Identify which cell holds the provided text, then report its [X, Y] central coordinate. 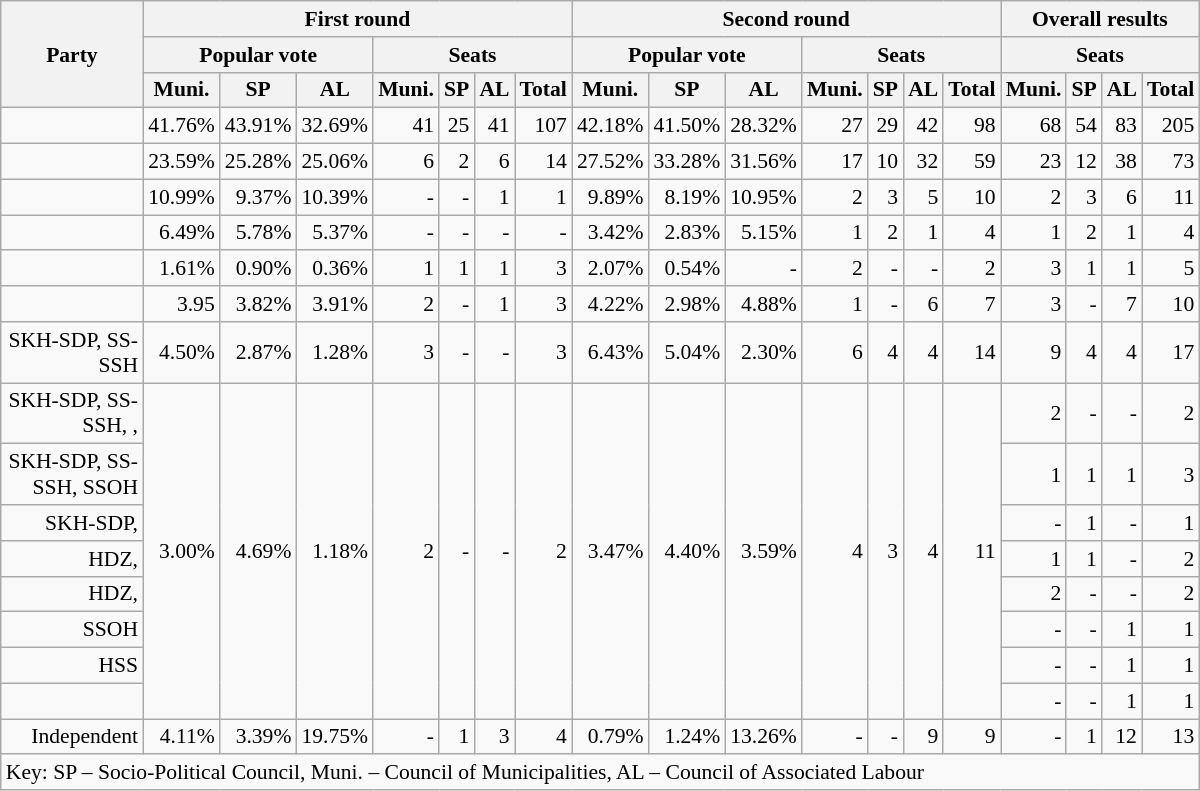
5.37% [334, 233]
29 [886, 126]
25.28% [258, 162]
Overall results [1100, 19]
Second round [786, 19]
Party [72, 54]
3.59% [764, 551]
54 [1084, 126]
32.69% [334, 126]
6.49% [182, 233]
0.79% [610, 737]
6.43% [610, 352]
3.82% [258, 304]
43.91% [258, 126]
8.19% [688, 197]
41.76% [182, 126]
32 [923, 162]
1.61% [182, 269]
0.54% [688, 269]
205 [1170, 126]
1.18% [334, 551]
13.26% [764, 737]
4.22% [610, 304]
73 [1170, 162]
9.37% [258, 197]
SKH-SDP, SS-SSH, , [72, 414]
SKH-SDP, SS-SSH, SSOH [72, 474]
1.28% [334, 352]
Independent [72, 737]
98 [972, 126]
3.95 [182, 304]
27 [835, 126]
3.39% [258, 737]
83 [1122, 126]
2.98% [688, 304]
13 [1170, 737]
1.24% [688, 737]
3.42% [610, 233]
2.30% [764, 352]
SKH-SDP, [72, 523]
33.28% [688, 162]
42.18% [610, 126]
First round [358, 19]
28.32% [764, 126]
31.56% [764, 162]
SKH-SDP, SS-SSH [72, 352]
23 [1034, 162]
5.78% [258, 233]
5.04% [688, 352]
4.11% [182, 737]
3.00% [182, 551]
68 [1034, 126]
42 [923, 126]
SSOH [72, 630]
10.95% [764, 197]
4.40% [688, 551]
27.52% [610, 162]
3.47% [610, 551]
10.39% [334, 197]
9.89% [610, 197]
4.88% [764, 304]
Key: SP – Socio-Political Council, Muni. – Council of Municipalities, AL – Council of Associated Labour [600, 773]
2.83% [688, 233]
0.90% [258, 269]
5.15% [764, 233]
25.06% [334, 162]
3.91% [334, 304]
107 [542, 126]
19.75% [334, 737]
25 [456, 126]
41.50% [688, 126]
38 [1122, 162]
HSS [72, 666]
23.59% [182, 162]
2.07% [610, 269]
4.50% [182, 352]
59 [972, 162]
10.99% [182, 197]
0.36% [334, 269]
4.69% [258, 551]
2.87% [258, 352]
